For the text-containing cell, return its midpoint in (x, y) coordinate format. 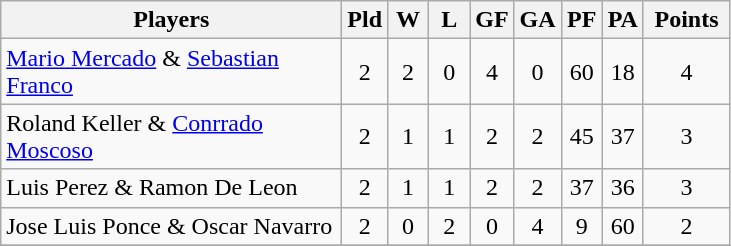
W (408, 20)
GA (538, 20)
36 (622, 188)
9 (582, 226)
Luis Perez & Ramon De Leon (172, 188)
PA (622, 20)
GF (492, 20)
Players (172, 20)
Roland Keller & Conrrado Moscoso (172, 136)
PF (582, 20)
Points (686, 20)
L (450, 20)
Pld (365, 20)
18 (622, 72)
Mario Mercado & Sebastian Franco (172, 72)
45 (582, 136)
Jose Luis Ponce & Oscar Navarro (172, 226)
